Output the (x, y) coordinate of the center of the cell containing the given text.  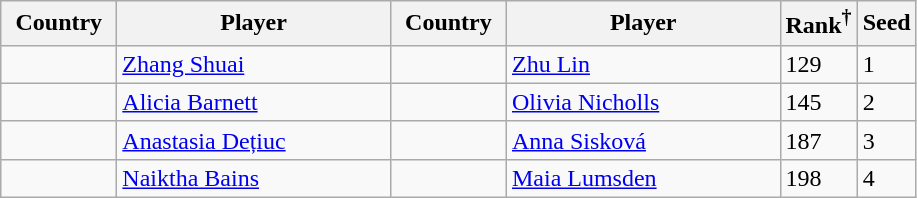
Anastasia Dețiuc (254, 140)
2 (886, 102)
1 (886, 64)
Seed (886, 24)
Rank† (818, 24)
187 (818, 140)
Naiktha Bains (254, 178)
Alicia Barnett (254, 102)
Maia Lumsden (643, 178)
4 (886, 178)
Zhang Shuai (254, 64)
Zhu Lin (643, 64)
Olivia Nicholls (643, 102)
198 (818, 178)
Anna Sisková (643, 140)
129 (818, 64)
145 (818, 102)
3 (886, 140)
